Provide the [x, y] coordinate of the cell's center where the given text is located.  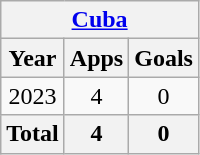
Apps [96, 58]
Cuba [100, 20]
Goals [164, 58]
2023 [33, 96]
Year [33, 58]
Total [33, 134]
